Return [x, y] of the center of cell containing provided text 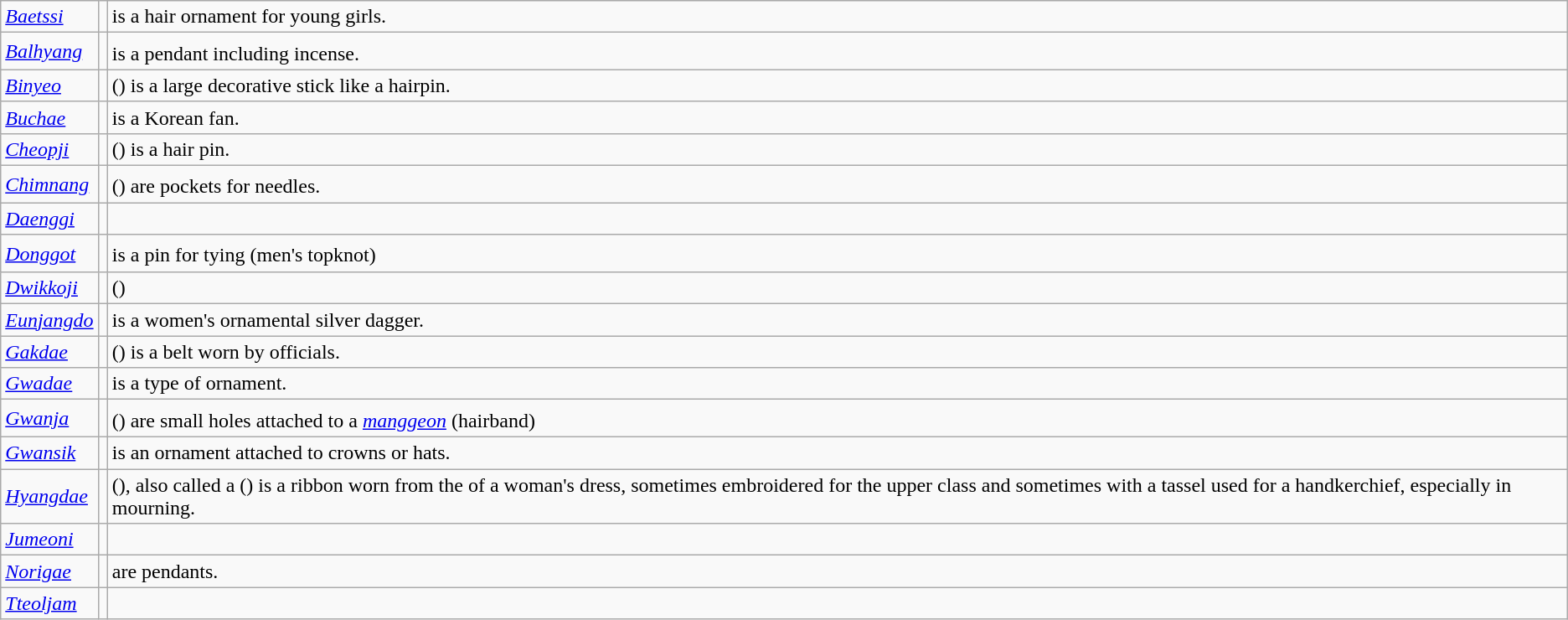
() is a large decorative stick like a hairpin. [838, 85]
Hyangdae [49, 496]
is a type of ornament. [838, 384]
Gwansik [49, 453]
Tteoljam [49, 603]
is a hair ornament for young girls. [838, 17]
is a pendant including incense. [838, 52]
Gwanja [49, 419]
is a Korean fan. [838, 117]
Gakdae [49, 352]
Norigae [49, 571]
() is a hair pin. [838, 149]
Binyeo [49, 85]
() are pockets for needles. [838, 184]
is a women's ornamental silver dagger. [838, 320]
() [838, 288]
() are small holes attached to a manggeon (hairband) [838, 419]
Balhyang [49, 52]
() is a belt worn by officials. [838, 352]
Gwadae [49, 384]
are pendants. [838, 571]
Eunjangdo [49, 320]
Dwikkoji [49, 288]
Donggot [49, 253]
is a pin for tying (men's topknot) [838, 253]
Baetssi [49, 17]
Chimnang [49, 184]
Buchae [49, 117]
Cheopji [49, 149]
is an ornament attached to crowns or hats. [838, 453]
Jumeoni [49, 540]
Daenggi [49, 219]
